Locate the cell with the specified text and output its [x, y] center coordinate. 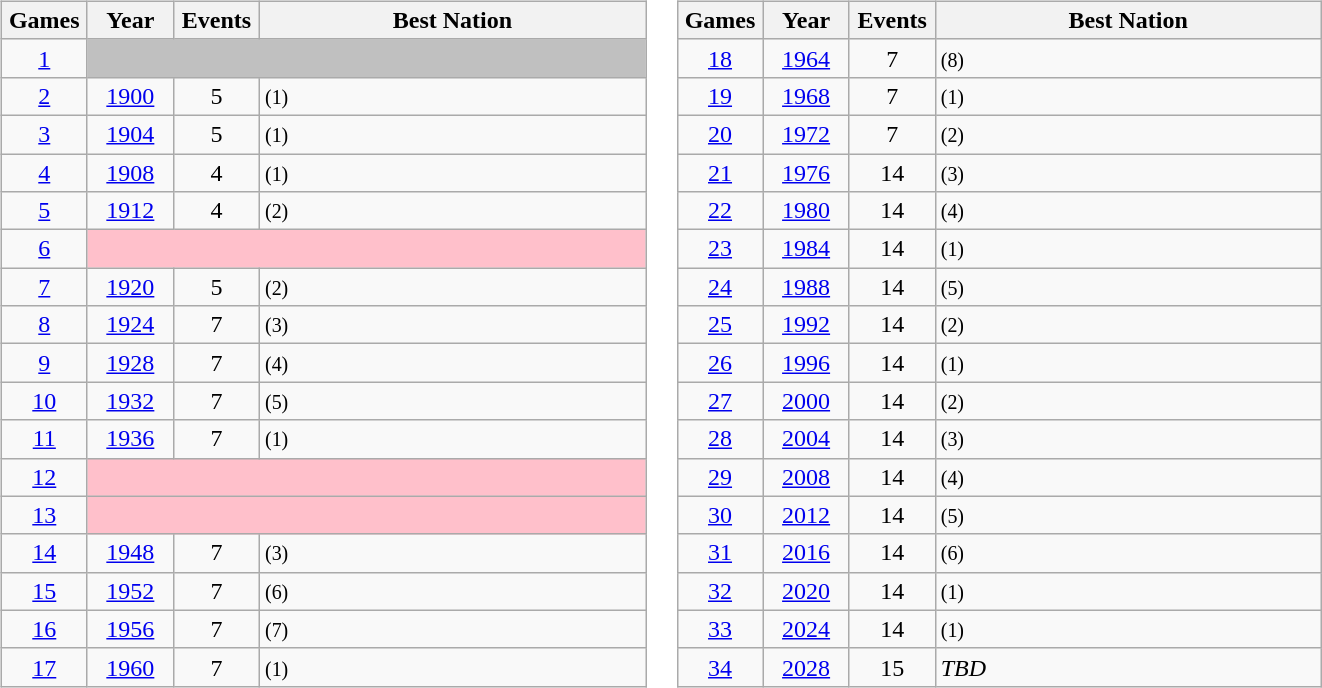
9 [44, 363]
(8) [1128, 58]
(7) [452, 629]
1928 [130, 363]
6 [44, 249]
1992 [806, 325]
1900 [130, 96]
1952 [130, 591]
2012 [806, 515]
1 [44, 58]
2020 [806, 591]
13 [44, 515]
1988 [806, 287]
18 [720, 58]
2028 [806, 667]
1904 [130, 134]
1964 [806, 58]
29 [720, 477]
33 [720, 629]
26 [720, 363]
24 [720, 287]
1932 [130, 401]
1936 [130, 439]
2016 [806, 553]
1948 [130, 553]
11 [44, 439]
1924 [130, 325]
17 [44, 667]
1908 [130, 173]
2024 [806, 629]
25 [720, 325]
1960 [130, 667]
1956 [130, 629]
19 [720, 96]
3 [44, 134]
2000 [806, 401]
1920 [130, 287]
1984 [806, 249]
1980 [806, 211]
2 [44, 96]
12 [44, 477]
28 [720, 439]
2004 [806, 439]
22 [720, 211]
2008 [806, 477]
34 [720, 667]
20 [720, 134]
23 [720, 249]
27 [720, 401]
8 [44, 325]
1976 [806, 173]
30 [720, 515]
TBD [1128, 667]
1968 [806, 96]
1972 [806, 134]
31 [720, 553]
21 [720, 173]
1912 [130, 211]
10 [44, 401]
32 [720, 591]
1996 [806, 363]
16 [44, 629]
